Determine the [x, y] coordinate at the center of the cell enclosing the given text.  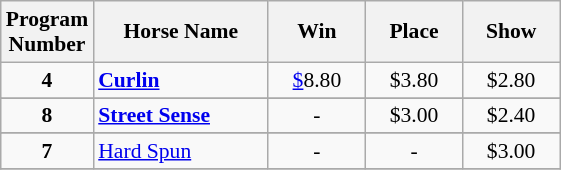
4 [47, 80]
8 [47, 116]
7 [47, 152]
Curlin [180, 80]
Place [414, 32]
$2.80 [512, 80]
Horse Name [180, 32]
Street Sense [180, 116]
Program Number [47, 32]
$2.40 [512, 116]
Win [316, 32]
Hard Spun [180, 152]
$3.80 [414, 80]
$8.80 [316, 80]
Show [512, 32]
